Provide the [X, Y] coordinate of the cell's center where the given text is located.  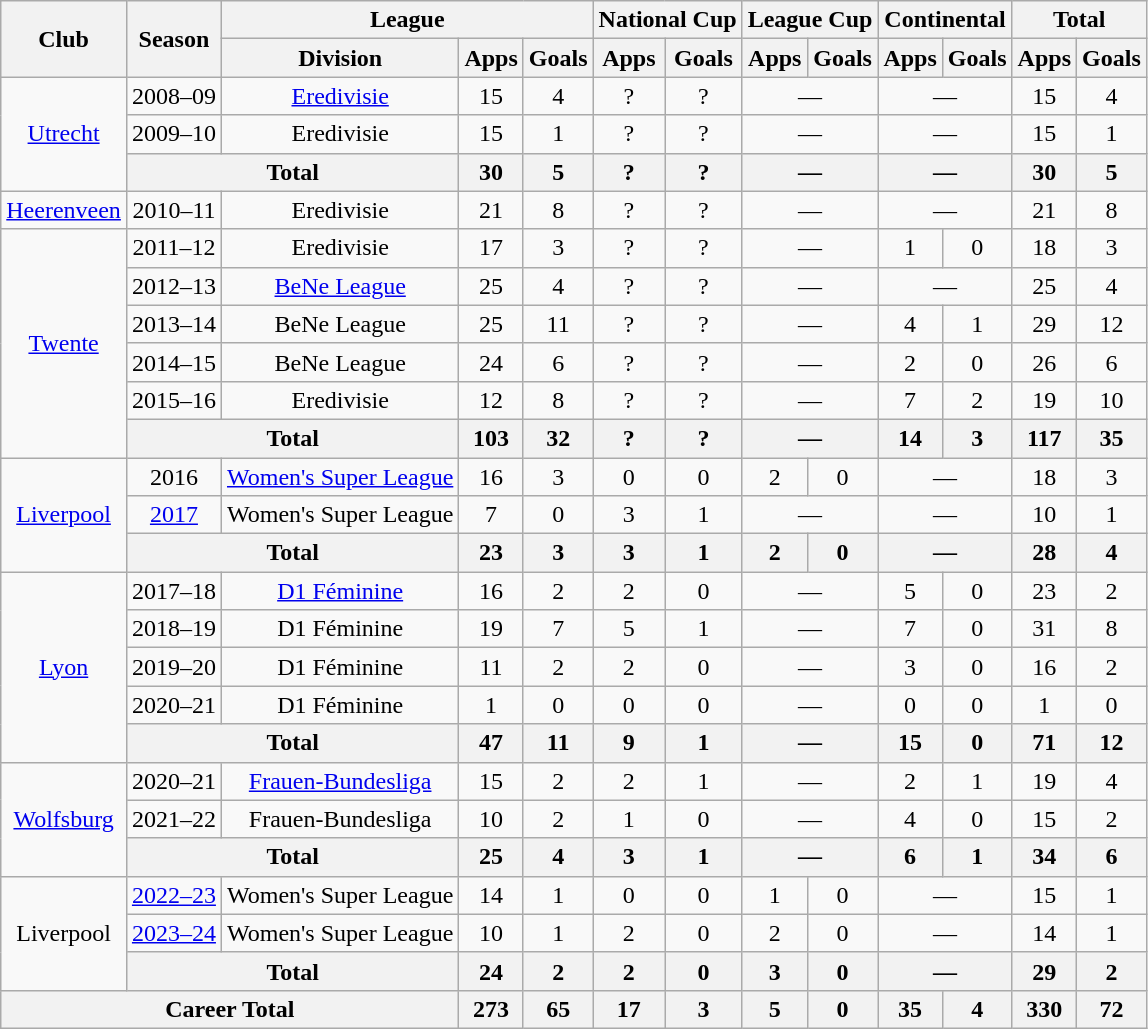
2008–09 [174, 96]
League Cup [810, 20]
330 [1044, 1009]
65 [558, 1009]
2011–12 [174, 248]
9 [629, 743]
117 [1044, 438]
Wolfsburg [64, 819]
2016 [174, 477]
Heerenveen [64, 210]
Utrecht [64, 134]
72 [1112, 1009]
2014–15 [174, 362]
Continental [945, 20]
Season [174, 39]
Club [64, 39]
2017 [174, 515]
Career Total [230, 1009]
2015–16 [174, 400]
Twente [64, 343]
47 [491, 743]
26 [1044, 362]
2012–13 [174, 286]
Division [340, 58]
2013–14 [174, 324]
2023–24 [174, 933]
32 [558, 438]
Lyon [64, 667]
2010–11 [174, 210]
2021–22 [174, 819]
34 [1044, 857]
League [407, 20]
2018–19 [174, 629]
31 [1044, 629]
2017–18 [174, 591]
71 [1044, 743]
273 [491, 1009]
2009–10 [174, 134]
2019–20 [174, 667]
National Cup [668, 20]
103 [491, 438]
2022–23 [174, 895]
28 [1044, 553]
